From the cell containing the given text, extract its center point as (x, y) coordinate. 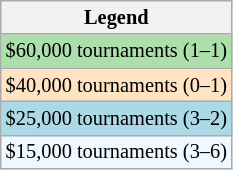
$25,000 tournaments (3–2) (116, 118)
$40,000 tournaments (0–1) (116, 85)
Legend (116, 17)
$15,000 tournaments (3–6) (116, 152)
$60,000 tournaments (1–1) (116, 51)
